From the cell containing the given text, extract its center point as [x, y] coordinate. 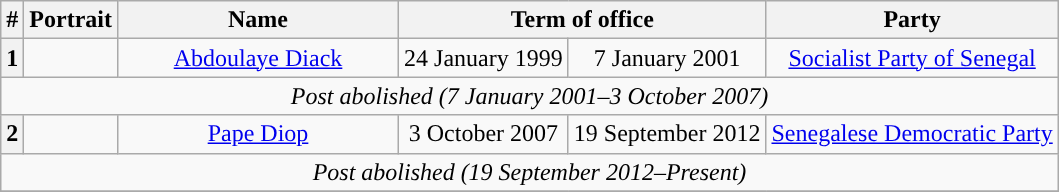
Abdoulaye Diack [258, 58]
Party [912, 20]
Pape Diop [258, 134]
3 October 2007 [484, 134]
Socialist Party of Senegal [912, 58]
# [12, 20]
24 January 1999 [484, 58]
7 January 2001 [667, 58]
19 September 2012 [667, 134]
2 [12, 134]
1 [12, 58]
Portrait [71, 20]
Term of office [582, 20]
Post abolished (19 September 2012–Present) [530, 172]
Post abolished (7 January 2001–3 October 2007) [530, 96]
Senegalese Democratic Party [912, 134]
Name [258, 20]
